Output the (x, y) coordinate of the center of the cell containing the given text.  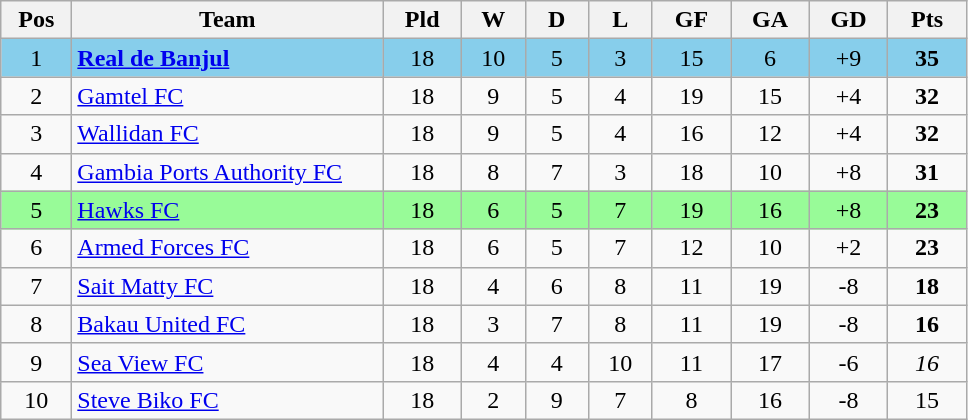
1 (36, 58)
L (621, 20)
Sea View FC (228, 362)
GD (848, 20)
GF (692, 20)
D (557, 20)
31 (928, 172)
Hawks FC (228, 210)
Sait Matty FC (228, 286)
Wallidan FC (228, 134)
Pos (36, 20)
Real de Banjul (228, 58)
+2 (848, 248)
Bakau United FC (228, 324)
GA (770, 20)
-6 (848, 362)
Team (228, 20)
Gambia Ports Authority FC (228, 172)
Armed Forces FC (228, 248)
35 (928, 58)
Steve Biko FC (228, 400)
17 (770, 362)
Pld (422, 20)
Gamtel FC (228, 96)
W (493, 20)
Pts (928, 20)
+9 (848, 58)
